Pinpoint the cell where the given text exists, returning its (x, y) midpoint coordinate. 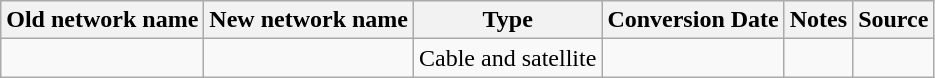
Notes (818, 20)
Old network name (102, 20)
Conversion Date (693, 20)
Type (508, 20)
New network name (309, 20)
Cable and satellite (508, 58)
Source (894, 20)
